Detect which cell encompasses the target text, then output its [x, y] center coordinate. 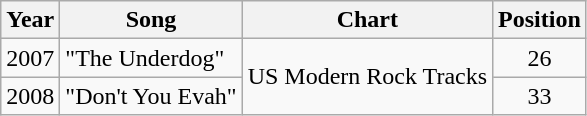
26 [540, 58]
"The Underdog" [151, 58]
US Modern Rock Tracks [367, 77]
Song [151, 20]
2008 [30, 96]
Chart [367, 20]
33 [540, 96]
Year [30, 20]
2007 [30, 58]
"Don't You Evah" [151, 96]
Position [540, 20]
